Search for the cell housing the specified text and yield its [X, Y] center coordinate. 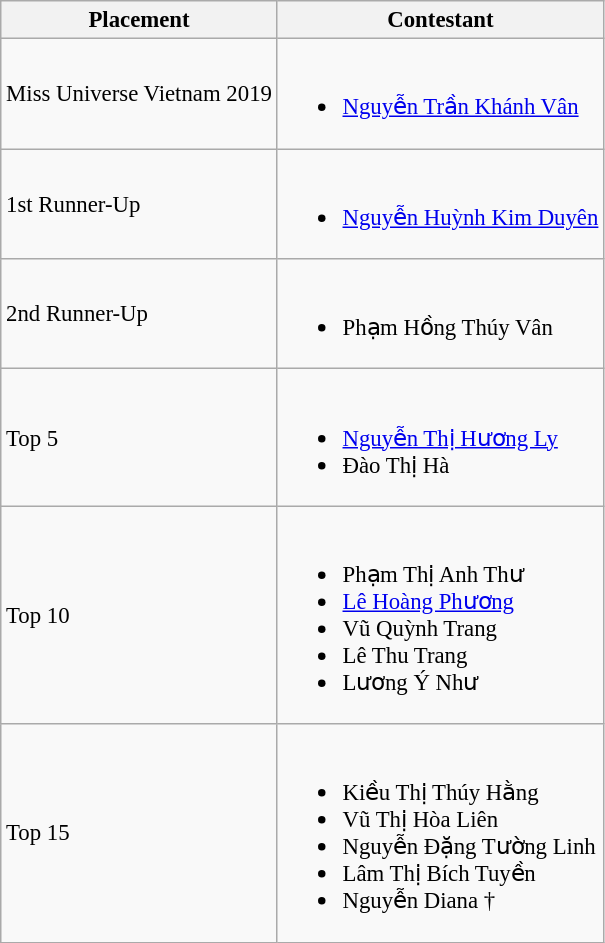
Contestant [440, 20]
Miss Universe Vietnam 2019 [139, 94]
Placement [139, 20]
Phạm Hồng Thúy Vân [440, 314]
Kiều Thị Thúy HằngVũ Thị Hòa LiênNguyễn Đặng Tường LinhLâm Thị Bích TuyềnNguyễn Diana † [440, 833]
2nd Runner-Up [139, 314]
Nguyễn Trần Khánh Vân [440, 94]
Nguyễn Thị Hương LyĐào Thị Hà [440, 438]
Top 5 [139, 438]
1st Runner-Up [139, 204]
Nguyễn Huỳnh Kim Duyên [440, 204]
Top 15 [139, 833]
Phạm Thị Anh ThưLê Hoàng PhươngVũ Quỳnh TrangLê Thu TrangLương Ý Như [440, 615]
Top 10 [139, 615]
